Scan for the cell matching the given text and deliver its [X, Y] coordinate at center. 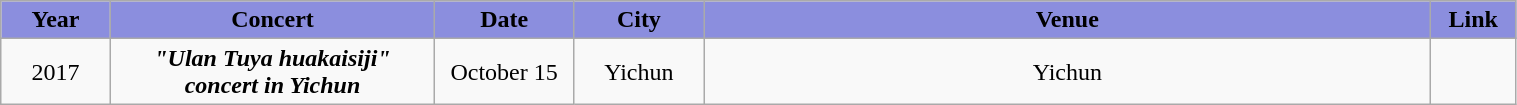
"Ulan Tuya huakaisiji" concert in Yichun [272, 72]
October 15 [504, 72]
Date [504, 20]
Venue [1067, 20]
Link [1473, 20]
City [638, 20]
Concert [272, 20]
2017 [56, 72]
Year [56, 20]
